Return [x, y] of the center of cell containing provided text 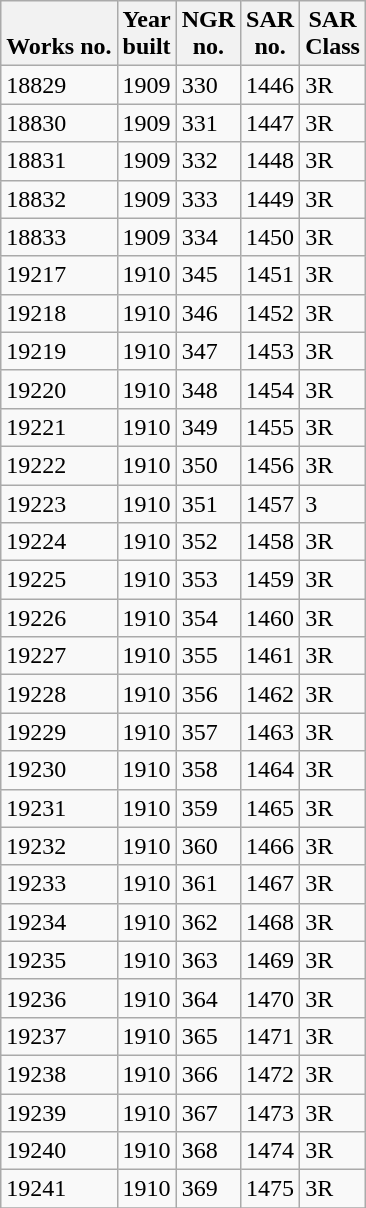
1461 [270, 656]
NGRno. [208, 34]
354 [208, 618]
19217 [59, 275]
19231 [59, 808]
350 [208, 465]
361 [208, 884]
1460 [270, 618]
Yearbuilt [146, 34]
348 [208, 389]
1457 [270, 503]
1462 [270, 694]
19233 [59, 884]
332 [208, 161]
366 [208, 1074]
333 [208, 199]
SARClass [333, 34]
330 [208, 85]
1459 [270, 580]
1470 [270, 998]
362 [208, 922]
1469 [270, 960]
1474 [270, 1151]
367 [208, 1113]
353 [208, 580]
19232 [59, 846]
SAR no. [270, 34]
1456 [270, 465]
19229 [59, 732]
1448 [270, 161]
365 [208, 1036]
1463 [270, 732]
19230 [59, 770]
19221 [59, 427]
1465 [270, 808]
1454 [270, 389]
1464 [270, 770]
359 [208, 808]
19225 [59, 580]
Works no. [59, 34]
1473 [270, 1113]
19240 [59, 1151]
334 [208, 237]
18831 [59, 161]
1466 [270, 846]
18833 [59, 237]
345 [208, 275]
19234 [59, 922]
1447 [270, 123]
368 [208, 1151]
18832 [59, 199]
19239 [59, 1113]
357 [208, 732]
18830 [59, 123]
364 [208, 998]
347 [208, 351]
19223 [59, 503]
352 [208, 542]
351 [208, 503]
1446 [270, 85]
355 [208, 656]
1471 [270, 1036]
19218 [59, 313]
1475 [270, 1189]
19227 [59, 656]
19235 [59, 960]
1450 [270, 237]
363 [208, 960]
349 [208, 427]
19226 [59, 618]
19236 [59, 998]
19241 [59, 1189]
358 [208, 770]
19219 [59, 351]
331 [208, 123]
356 [208, 694]
19224 [59, 542]
369 [208, 1189]
360 [208, 846]
1453 [270, 351]
346 [208, 313]
1472 [270, 1074]
1468 [270, 922]
19220 [59, 389]
1451 [270, 275]
19237 [59, 1036]
19228 [59, 694]
3 [333, 503]
1458 [270, 542]
1449 [270, 199]
19238 [59, 1074]
19222 [59, 465]
1452 [270, 313]
1467 [270, 884]
1455 [270, 427]
18829 [59, 85]
